Return (X, Y) of the center of cell containing provided text 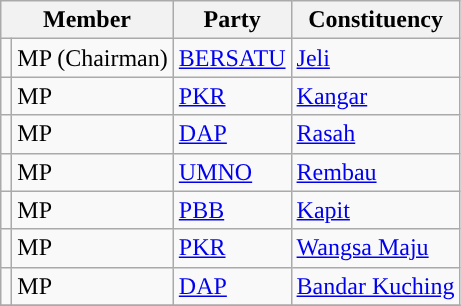
Party (232, 20)
MP (Chairman) (92, 58)
Kapit (376, 210)
Jeli (376, 58)
Bandar Kuching (376, 286)
Member (88, 20)
PBB (232, 210)
Rembau (376, 172)
Constituency (376, 20)
Kangar (376, 96)
Wangsa Maju (376, 248)
UMNO (232, 172)
BERSATU (232, 58)
Rasah (376, 134)
